Scan for the cell matching the given text and deliver its [x, y] coordinate at center. 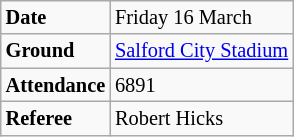
Attendance [56, 85]
Referee [56, 118]
Salford City Stadium [202, 51]
Ground [56, 51]
Friday 16 March [202, 17]
Robert Hicks [202, 118]
6891 [202, 85]
Date [56, 17]
